Locate the cell with the specified text and output its [X, Y] center coordinate. 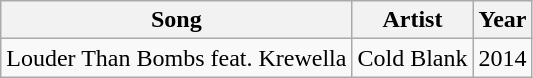
Song [176, 20]
Louder Than Bombs feat. Krewella [176, 58]
Artist [412, 20]
Cold Blank [412, 58]
Year [502, 20]
2014 [502, 58]
